Determine the (x, y) coordinate at the center of the cell enclosing the given text.  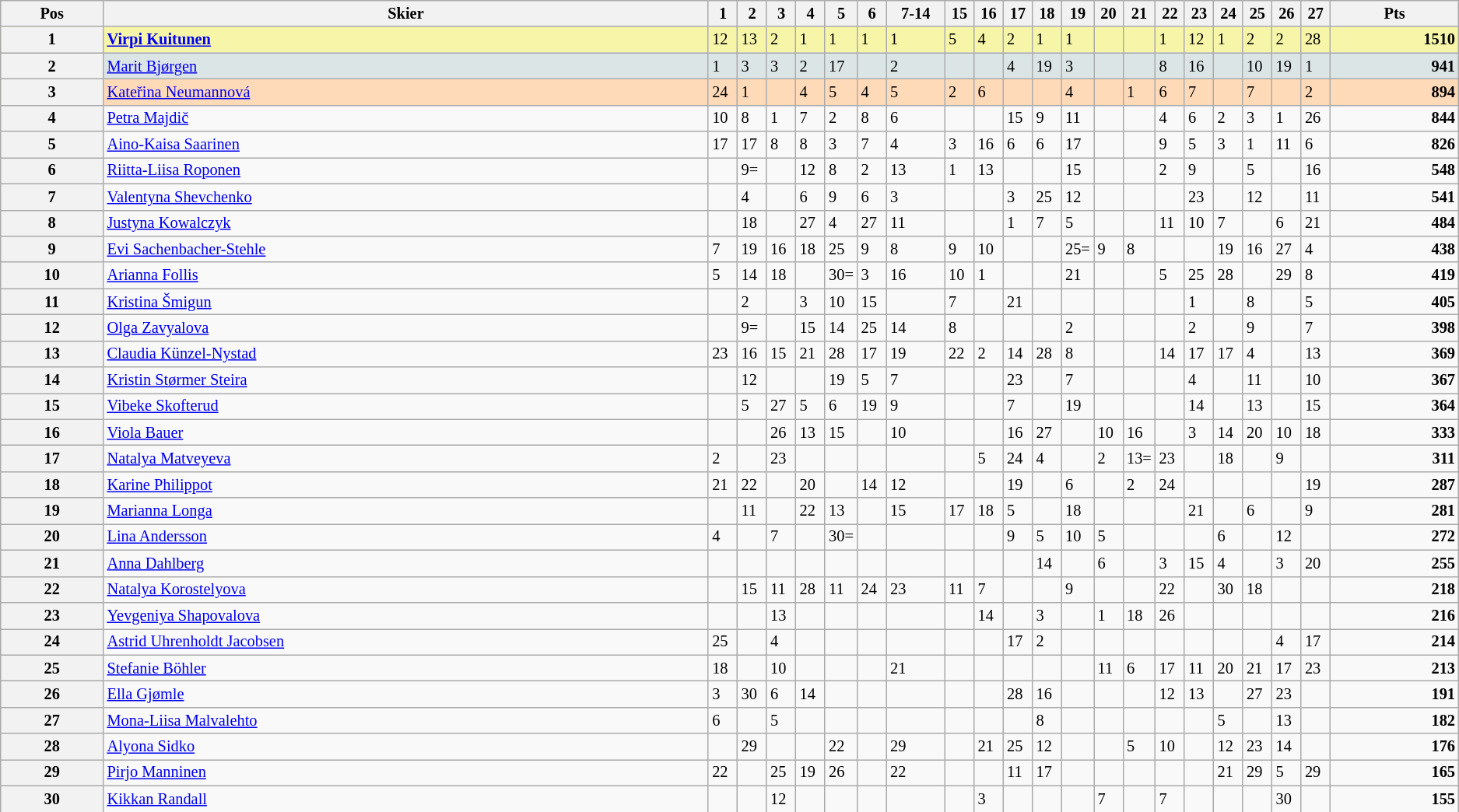
Pts (1394, 13)
7-14 (915, 13)
Ella Gjømle (406, 694)
419 (1394, 275)
Valentyna Shevchenko (406, 197)
176 (1394, 747)
287 (1394, 485)
191 (1394, 694)
333 (1394, 432)
Skier (406, 13)
Aino-Kaisa Saarinen (406, 145)
894 (1394, 92)
214 (1394, 642)
1510 (1394, 40)
165 (1394, 772)
367 (1394, 380)
255 (1394, 563)
155 (1394, 799)
398 (1394, 327)
405 (1394, 302)
Vibeke Skofterud (406, 406)
213 (1394, 668)
Kateřina Neumannová (406, 92)
182 (1394, 720)
13= (1139, 458)
844 (1394, 118)
Alyona Sidko (406, 747)
484 (1394, 223)
Olga Zavyalova (406, 327)
Kikkan Randall (406, 799)
281 (1394, 511)
941 (1394, 66)
Natalya Korostelyova (406, 590)
Astrid Uhrenholdt Jacobsen (406, 642)
364 (1394, 406)
Kristin Størmer Steira (406, 380)
Petra Majdič (406, 118)
Marianna Longa (406, 511)
25= (1078, 249)
Anna Dahlberg (406, 563)
Yevgeniya Shapovalova (406, 615)
272 (1394, 537)
Pos (52, 13)
216 (1394, 615)
Mona-Liisa Malvalehto (406, 720)
Arianna Follis (406, 275)
Stefanie Böhler (406, 668)
Marit Bjørgen (406, 66)
311 (1394, 458)
369 (1394, 354)
Lina Andersson (406, 537)
826 (1394, 145)
438 (1394, 249)
Natalya Matveyeva (406, 458)
548 (1394, 170)
Pirjo Manninen (406, 772)
Virpi Kuitunen (406, 40)
Evi Sachenbacher-Stehle (406, 249)
Viola Bauer (406, 432)
Riitta-Liisa Roponen (406, 170)
Justyna Kowalczyk (406, 223)
218 (1394, 590)
Karine Philippot (406, 485)
Claudia Künzel-Nystad (406, 354)
541 (1394, 197)
Kristina Šmigun (406, 302)
